Capture the cell that displays the provided text and extract its [X, Y] central coordinate. 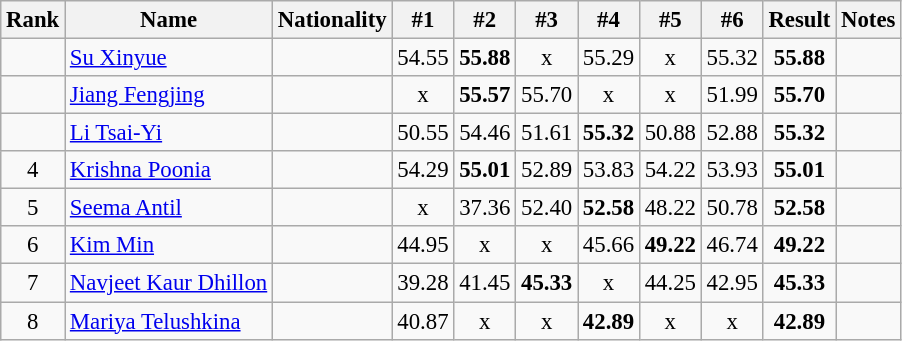
53.93 [732, 170]
51.99 [732, 95]
52.89 [547, 170]
46.74 [732, 245]
#2 [485, 20]
Seema Antil [169, 208]
55.57 [485, 95]
4 [33, 170]
48.22 [670, 208]
50.88 [670, 133]
#3 [547, 20]
5 [33, 208]
Navjeet Kaur Dhillon [169, 283]
Notes [868, 20]
8 [33, 321]
Nationality [332, 20]
52.88 [732, 133]
Kim Min [169, 245]
53.83 [609, 170]
Name [169, 20]
37.36 [485, 208]
#6 [732, 20]
44.25 [670, 283]
39.28 [423, 283]
54.55 [423, 58]
Result [800, 20]
54.46 [485, 133]
Krishna Poonia [169, 170]
51.61 [547, 133]
Jiang Fengjing [169, 95]
52.40 [547, 208]
6 [33, 245]
Li Tsai-Yi [169, 133]
40.87 [423, 321]
Mariya Telushkina [169, 321]
41.45 [485, 283]
45.66 [609, 245]
50.78 [732, 208]
54.29 [423, 170]
50.55 [423, 133]
55.29 [609, 58]
44.95 [423, 245]
#5 [670, 20]
54.22 [670, 170]
Rank [33, 20]
7 [33, 283]
42.95 [732, 283]
#4 [609, 20]
#1 [423, 20]
Su Xinyue [169, 58]
